Scan for the cell matching the given text and deliver its [x, y] coordinate at center. 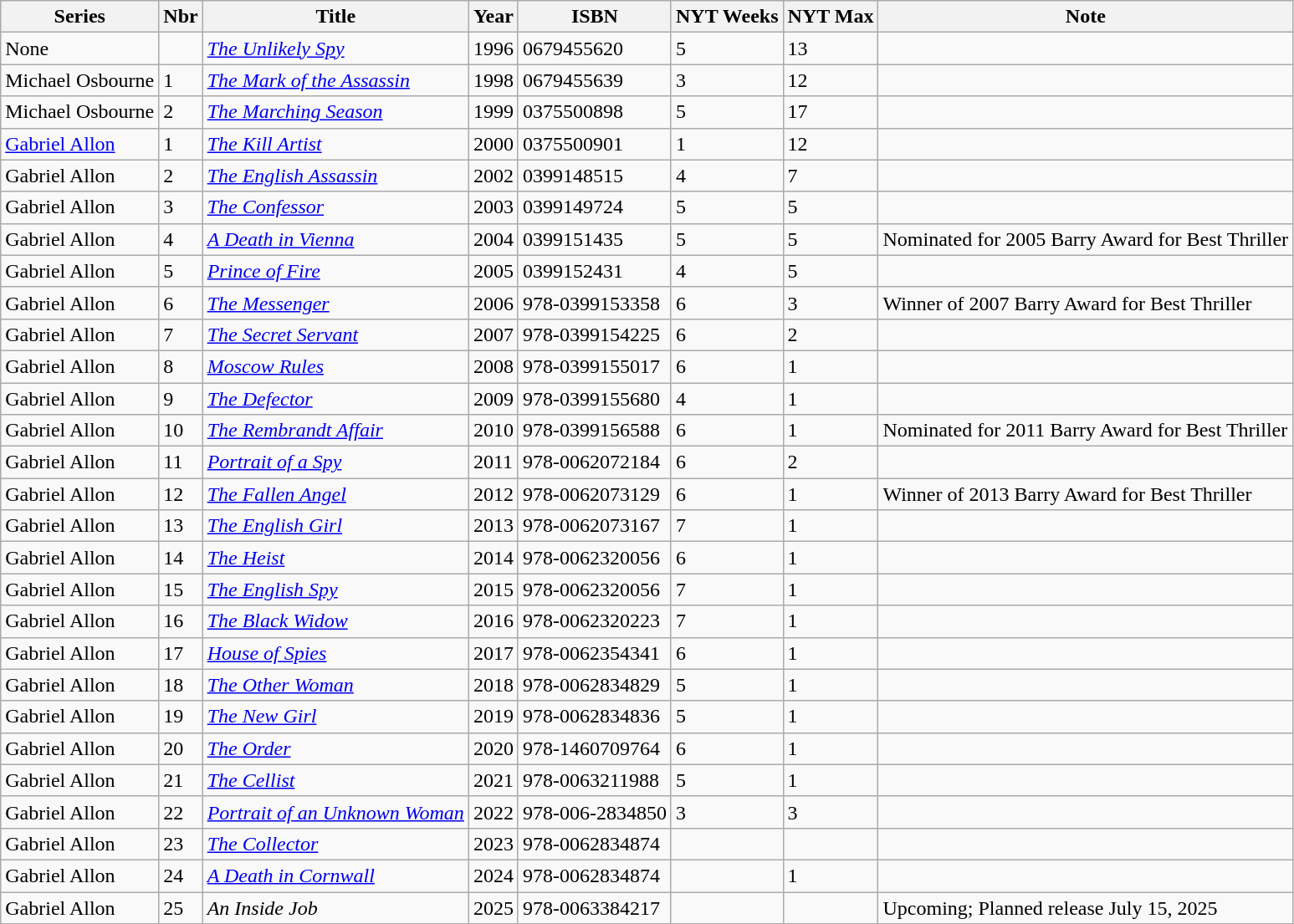
978-0062320223 [594, 621]
The Unlikely Spy [335, 48]
978-0062834829 [594, 685]
Upcoming; Planned release July 15, 2025 [1086, 907]
The English Spy [335, 590]
978-1460709764 [594, 748]
978-0399156588 [594, 431]
An Inside Job [335, 907]
Year [494, 17]
0679455620 [594, 48]
15 [181, 590]
2010 [494, 431]
Nbr [181, 17]
Nominated for 2011 Barry Award for Best Thriller [1086, 431]
0399148515 [594, 176]
20 [181, 748]
2023 [494, 844]
Note [1086, 17]
19 [181, 717]
The Defector [335, 399]
1996 [494, 48]
The Order [335, 748]
The Collector [335, 844]
Title [335, 17]
Portrait of an Unknown Woman [335, 812]
16 [181, 621]
The Other Woman [335, 685]
Portrait of a Spy [335, 462]
2012 [494, 494]
2000 [494, 144]
978-0399155680 [594, 399]
Winner of 2013 Barry Award for Best Thriller [1086, 494]
9 [181, 399]
24 [181, 876]
Nominated for 2005 Barry Award for Best Thriller [1086, 239]
978-0062073129 [594, 494]
Moscow Rules [335, 366]
1999 [494, 112]
The Cellist [335, 780]
0399149724 [594, 207]
978-0062073167 [594, 526]
0679455639 [594, 80]
2008 [494, 366]
978-006-2834850 [594, 812]
978-0062072184 [594, 462]
2025 [494, 907]
2021 [494, 780]
18 [181, 685]
NYT Max [831, 17]
0399152431 [594, 271]
None [80, 48]
2002 [494, 176]
1998 [494, 80]
The Kill Artist [335, 144]
21 [181, 780]
2013 [494, 526]
2006 [494, 303]
2015 [494, 590]
The Messenger [335, 303]
25 [181, 907]
10 [181, 431]
The Mark of the Assassin [335, 80]
2004 [494, 239]
2007 [494, 334]
0375500898 [594, 112]
Winner of 2007 Barry Award for Best Thriller [1086, 303]
978-0399154225 [594, 334]
Prince of Fire [335, 271]
8 [181, 366]
The English Girl [335, 526]
2011 [494, 462]
ISBN [594, 17]
2019 [494, 717]
2016 [494, 621]
2024 [494, 876]
2022 [494, 812]
The Confessor [335, 207]
A Death in Vienna [335, 239]
The Rembrandt Affair [335, 431]
Series [80, 17]
House of Spies [335, 653]
22 [181, 812]
2009 [494, 399]
978-0062354341 [594, 653]
978-0399155017 [594, 366]
11 [181, 462]
978-0063211988 [594, 780]
2020 [494, 748]
The Black Widow [335, 621]
0375500901 [594, 144]
A Death in Cornwall [335, 876]
The Heist [335, 558]
23 [181, 844]
2003 [494, 207]
The Secret Servant [335, 334]
2014 [494, 558]
2018 [494, 685]
978-0063384217 [594, 907]
0399151435 [594, 239]
The New Girl [335, 717]
2005 [494, 271]
The Marching Season [335, 112]
14 [181, 558]
NYT Weeks [727, 17]
978-0062834836 [594, 717]
2017 [494, 653]
The English Assassin [335, 176]
978-0399153358 [594, 303]
The Fallen Angel [335, 494]
